Return (X, Y) of the center of cell containing provided text 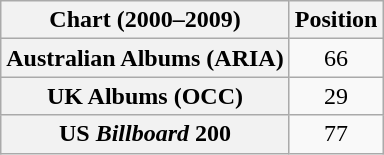
29 (336, 96)
66 (336, 58)
US Billboard 200 (145, 134)
77 (336, 134)
Position (336, 20)
Chart (2000–2009) (145, 20)
Australian Albums (ARIA) (145, 58)
UK Albums (OCC) (145, 96)
